Locate the cell with the specified text and output its (X, Y) center coordinate. 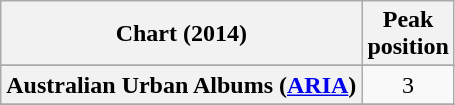
Chart (2014) (182, 34)
Australian Urban Albums (ARIA) (182, 85)
Peakposition (408, 34)
3 (408, 85)
